Detect which cell encompasses the target text, then output its [X, Y] center coordinate. 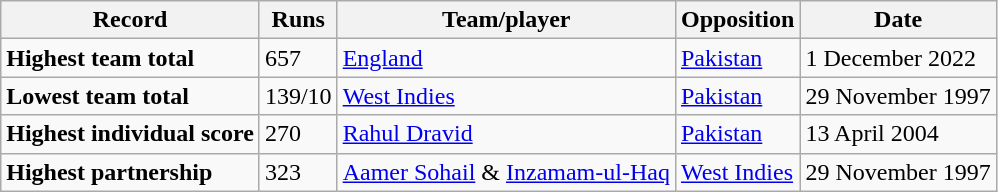
1 December 2022 [898, 58]
Rahul Dravid [506, 134]
Highest partnership [130, 172]
Aamer Sohail & Inzamam-ul-Haq [506, 172]
Highest individual score [130, 134]
Runs [298, 20]
Opposition [737, 20]
13 April 2004 [898, 134]
Record [130, 20]
139/10 [298, 96]
Lowest team total [130, 96]
657 [298, 58]
Highest team total [130, 58]
Date [898, 20]
270 [298, 134]
England [506, 58]
323 [298, 172]
Team/player [506, 20]
